From the cell containing the given text, extract its center point as [X, Y] coordinate. 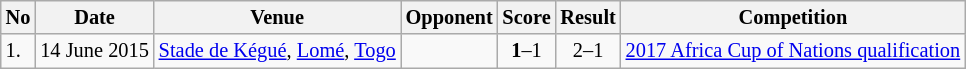
Date [94, 17]
Competition [793, 17]
1–1 [527, 51]
2–1 [588, 51]
1. [18, 51]
2017 Africa Cup of Nations qualification [793, 51]
Result [588, 17]
Score [527, 17]
Venue [278, 17]
14 June 2015 [94, 51]
No [18, 17]
Opponent [450, 17]
Stade de Kégué, Lomé, Togo [278, 51]
